Identify which cell holds the provided text, then report its [x, y] central coordinate. 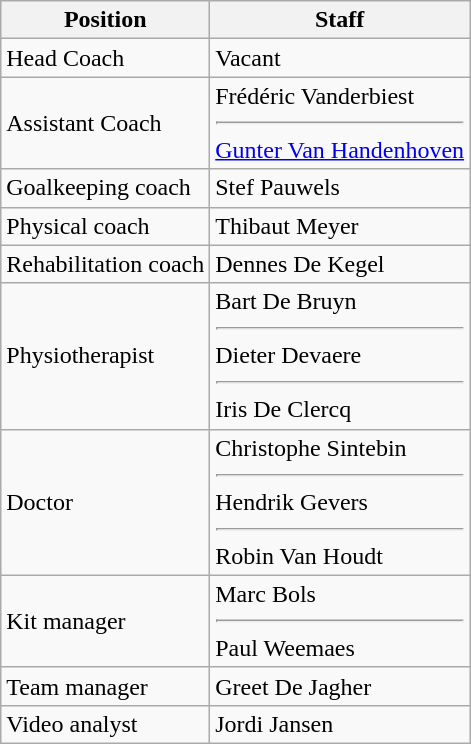
Marc Bols Paul Weemaes [340, 621]
Team manager [106, 686]
Frédéric Vanderbiest Gunter Van Handenhoven [340, 123]
Goalkeeping coach [106, 188]
Physiotherapist [106, 356]
Dennes De Kegel [340, 264]
Stef Pauwels [340, 188]
Doctor [106, 502]
Kit manager [106, 621]
Bart De Bruyn Dieter Devaere Iris De Clercq [340, 356]
Video analyst [106, 724]
Physical coach [106, 226]
Head Coach [106, 58]
Christophe Sintebin Hendrik Gevers Robin Van Houdt [340, 502]
Assistant Coach [106, 123]
Vacant [340, 58]
Rehabilitation coach [106, 264]
Greet De Jagher [340, 686]
Position [106, 20]
Jordi Jansen [340, 724]
Staff [340, 20]
Thibaut Meyer [340, 226]
